Return the [x, y] coordinate for the center point of the cell that contains the specified text.  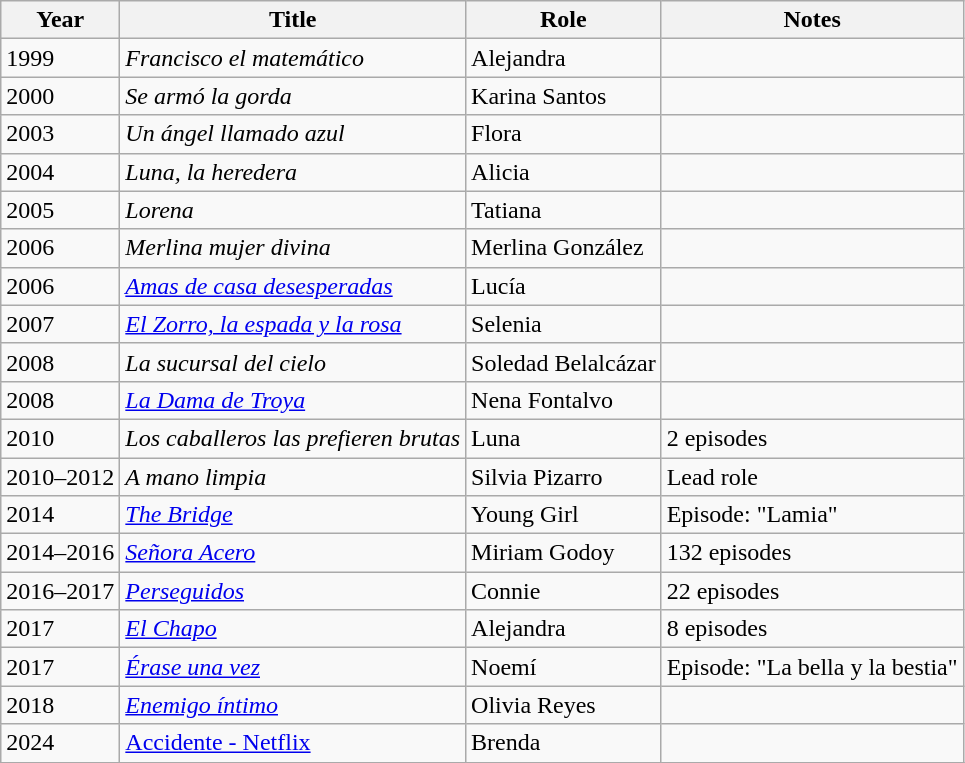
Soledad Belalcázar [564, 362]
2007 [60, 324]
Year [60, 20]
2014–2016 [60, 553]
Un ángel llamado azul [293, 134]
Selenia [564, 324]
Karina Santos [564, 96]
132 episodes [812, 553]
Title [293, 20]
El Chapo [293, 629]
Nena Fontalvo [564, 400]
Episode: "La bella y la bestia" [812, 667]
Tatiana [564, 210]
Lucía [564, 286]
Noemí [564, 667]
Flora [564, 134]
2014 [60, 515]
El Zorro, la espada y la rosa [293, 324]
2016–2017 [60, 591]
Lorena [293, 210]
Alicia [564, 172]
Accidente - Netflix [293, 743]
Notes [812, 20]
2003 [60, 134]
Señora Acero [293, 553]
Luna, la heredera [293, 172]
Enemigo íntimo [293, 705]
Episode: "Lamia" [812, 515]
La sucursal del cielo [293, 362]
Luna [564, 438]
Silvia Pizarro [564, 477]
Brenda [564, 743]
Merlina González [564, 248]
2024 [60, 743]
2010–2012 [60, 477]
Olivia Reyes [564, 705]
Perseguidos [293, 591]
Los caballeros las prefieren brutas [293, 438]
A mano limpia [293, 477]
2010 [60, 438]
8 episodes [812, 629]
2 episodes [812, 438]
Connie [564, 591]
Érase una vez [293, 667]
Amas de casa desesperadas [293, 286]
2005 [60, 210]
2004 [60, 172]
La Dama de Troya [293, 400]
22 episodes [812, 591]
Francisco el matemático [293, 58]
Lead role [812, 477]
Role [564, 20]
Young Girl [564, 515]
Merlina mujer divina [293, 248]
Se armó la gorda [293, 96]
2000 [60, 96]
2018 [60, 705]
Miriam Godoy [564, 553]
1999 [60, 58]
The Bridge [293, 515]
